Pinpoint the cell where the given text exists, returning its [x, y] midpoint coordinate. 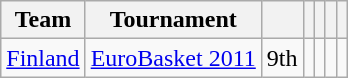
9th [282, 58]
EuroBasket 2011 [173, 58]
Tournament [173, 20]
Team [43, 20]
Finland [43, 58]
